Provide the [x, y] coordinate of the cell's center where the given text is located.  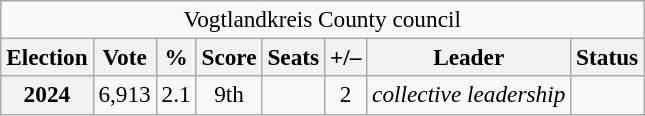
Status [608, 57]
Score [229, 57]
Vogtlandkreis County council [322, 19]
Vote [124, 57]
Election [47, 57]
collective leadership [469, 95]
2024 [47, 95]
6,913 [124, 95]
+/– [346, 57]
Seats [294, 57]
% [176, 57]
Leader [469, 57]
2 [346, 95]
2.1 [176, 95]
9th [229, 95]
